Identify which cell holds the provided text, then report its [x, y] central coordinate. 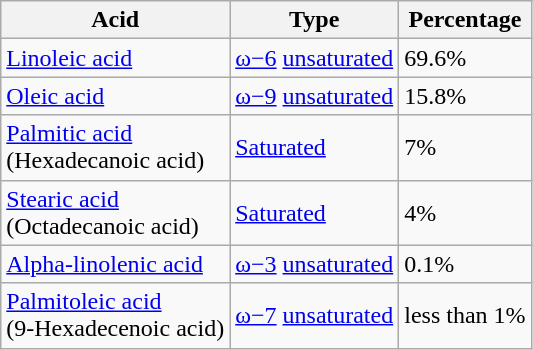
less than 1% [465, 316]
0.1% [465, 264]
Stearic acid(Octadecanoic acid) [116, 212]
Percentage [465, 20]
15.8% [465, 96]
ω−6 unsaturated [314, 58]
Oleic acid [116, 96]
ω−3 unsaturated [314, 264]
Alpha-linolenic acid [116, 264]
ω−9 unsaturated [314, 96]
ω−7 unsaturated [314, 316]
Linoleic acid [116, 58]
69.6% [465, 58]
Acid [116, 20]
Palmitoleic acid(9-Hexadecenoic acid) [116, 316]
4% [465, 212]
Palmitic acid(Hexadecanoic acid) [116, 148]
7% [465, 148]
Type [314, 20]
